Identify which cell holds the provided text, then report its (x, y) central coordinate. 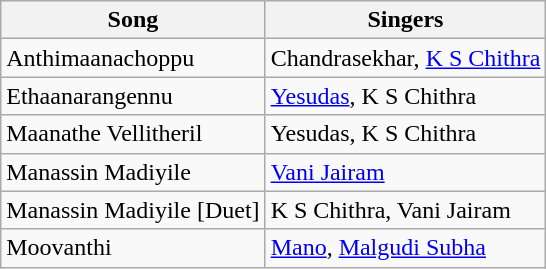
Moovanthi (133, 248)
Manassin Madiyile [Duet] (133, 210)
Vani Jairam (406, 172)
Mano, Malgudi Subha (406, 248)
Maanathe Vellitheril (133, 134)
Anthimaanachoppu (133, 58)
Manassin Madiyile (133, 172)
K S Chithra, Vani Jairam (406, 210)
Singers (406, 20)
Song (133, 20)
Ethaanarangennu (133, 96)
Chandrasekhar, K S Chithra (406, 58)
